Identify which cell holds the provided text, then report its [X, Y] central coordinate. 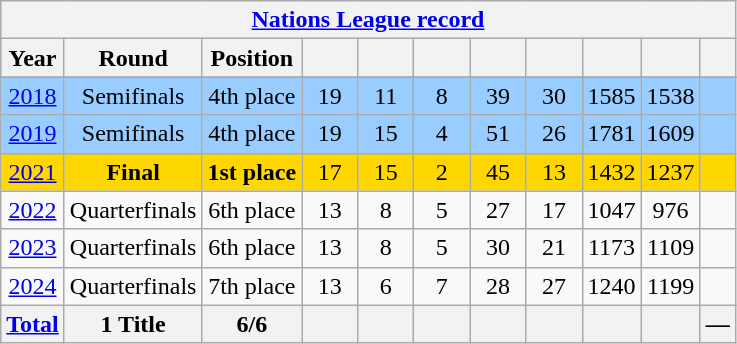
1047 [612, 210]
45 [498, 172]
2021 [33, 172]
1173 [612, 248]
28 [498, 286]
6 [386, 286]
1781 [612, 134]
Total [33, 324]
1585 [612, 96]
2022 [33, 210]
1432 [612, 172]
— [718, 324]
1240 [612, 286]
7 [442, 286]
7th place [252, 286]
1109 [670, 248]
1199 [670, 286]
26 [554, 134]
2024 [33, 286]
Nations League record [368, 20]
Final [133, 172]
1609 [670, 134]
1538 [670, 96]
6/6 [252, 324]
1 Title [133, 324]
2018 [33, 96]
4 [442, 134]
39 [498, 96]
Round [133, 58]
1st place [252, 172]
1237 [670, 172]
976 [670, 210]
2 [442, 172]
Year [33, 58]
21 [554, 248]
2023 [33, 248]
11 [386, 96]
Position [252, 58]
2019 [33, 134]
51 [498, 134]
